Identify which cell holds the provided text, then report its [X, Y] central coordinate. 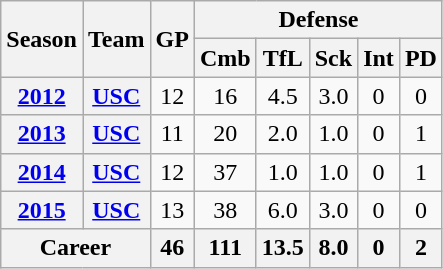
Team [116, 39]
13.5 [282, 248]
20 [225, 134]
TfL [282, 58]
PD [420, 58]
Career [76, 248]
2012 [42, 96]
2013 [42, 134]
2.0 [282, 134]
Season [42, 39]
Cmb [225, 58]
6.0 [282, 210]
Int [379, 58]
2 [420, 248]
111 [225, 248]
8.0 [333, 248]
2014 [42, 172]
Defense [318, 20]
46 [172, 248]
4.5 [282, 96]
13 [172, 210]
Sck [333, 58]
38 [225, 210]
11 [172, 134]
16 [225, 96]
37 [225, 172]
2015 [42, 210]
GP [172, 39]
